Detect which cell encompasses the target text, then output its (x, y) center coordinate. 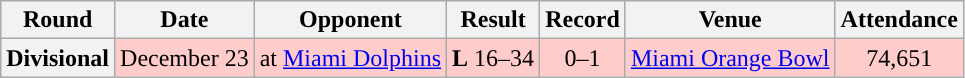
Miami Orange Bowl (730, 58)
74,651 (899, 58)
Date (185, 20)
Opponent (350, 20)
L 16–34 (494, 58)
December 23 (185, 58)
Venue (730, 20)
0–1 (583, 58)
Attendance (899, 20)
Round (58, 20)
at Miami Dolphins (350, 58)
Record (583, 20)
Divisional (58, 58)
Result (494, 20)
